Identify which cell holds the provided text, then report its (X, Y) central coordinate. 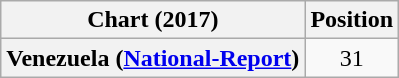
Chart (2017) (153, 20)
Position (352, 20)
31 (352, 58)
Venezuela (National-Report) (153, 58)
